Return (X, Y) of the center of cell containing provided text 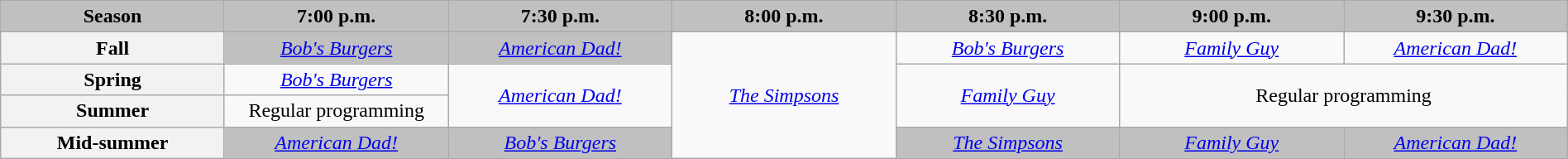
8:30 p.m. (1007, 17)
Mid-summer (112, 142)
Spring (112, 79)
7:00 p.m. (336, 17)
Summer (112, 111)
9:00 p.m. (1232, 17)
Season (112, 17)
7:30 p.m. (561, 17)
8:00 p.m. (784, 17)
9:30 p.m. (1456, 17)
Fall (112, 48)
